Detect which cell encompasses the target text, then output its (x, y) center coordinate. 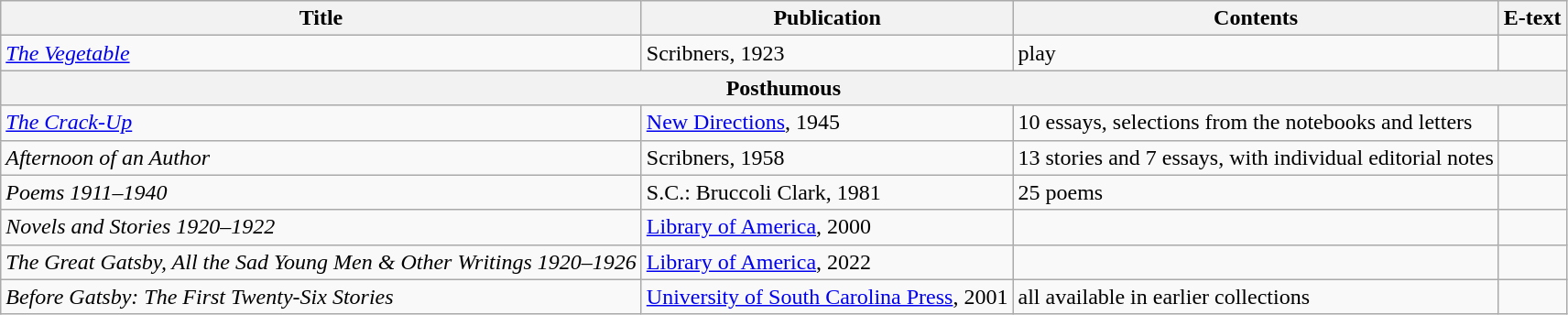
Before Gatsby: The First Twenty-Six Stories (321, 297)
Contents (1256, 18)
13 stories and 7 essays, with individual editorial notes (1256, 157)
Poems 1911–1940 (321, 192)
E-text (1532, 18)
The Crack-Up (321, 123)
all available in earlier collections (1256, 297)
Publication (827, 18)
Title (321, 18)
Posthumous (784, 88)
Novels and Stories 1920–1922 (321, 227)
10 essays, selections from the notebooks and letters (1256, 123)
New Directions, 1945 (827, 123)
S.C.: Bruccoli Clark, 1981 (827, 192)
Library of America, 2000 (827, 227)
Scribners, 1923 (827, 53)
Scribners, 1958 (827, 157)
25 poems (1256, 192)
play (1256, 53)
The Vegetable (321, 53)
The Great Gatsby, All the Sad Young Men & Other Writings 1920–1926 (321, 262)
Library of America, 2022 (827, 262)
University of South Carolina Press, 2001 (827, 297)
Afternoon of an Author (321, 157)
